Scan for the cell matching the given text and deliver its (x, y) coordinate at center. 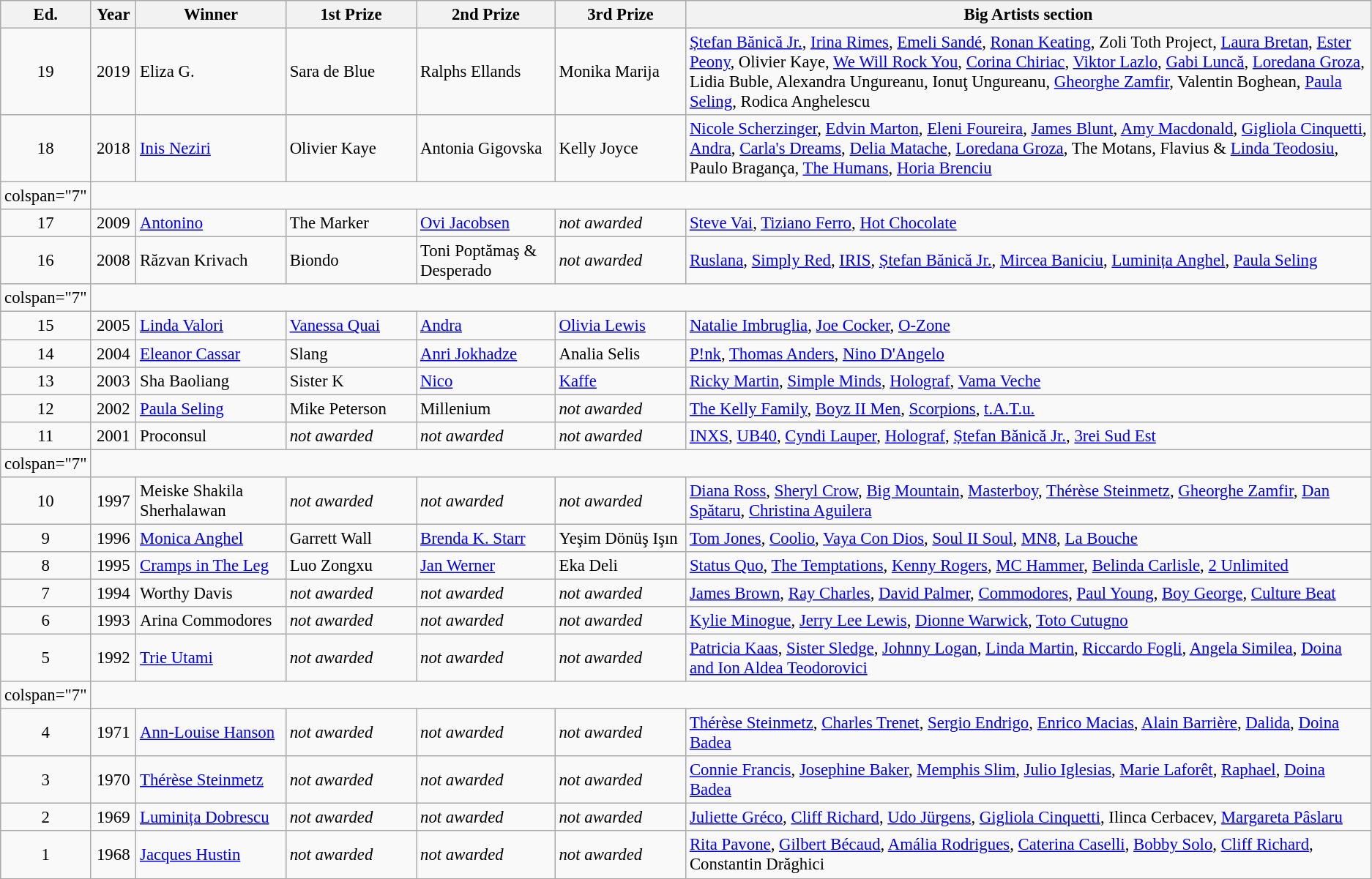
Kelly Joyce (620, 149)
1997 (113, 501)
Status Quo, The Temptations, Kenny Rogers, MC Hammer, Belinda Carlisle, 2 Unlimited (1029, 566)
Inis Neziri (211, 149)
Ricky Martin, Simple Minds, Holograf, Vama Veche (1029, 381)
2004 (113, 354)
Olivier Kaye (351, 149)
2009 (113, 223)
6 (45, 621)
Brenda K. Starr (486, 538)
10 (45, 501)
11 (45, 435)
Kaffe (620, 381)
2019 (113, 72)
17 (45, 223)
Nico (486, 381)
Worthy Davis (211, 593)
Trie Utami (211, 659)
9 (45, 538)
Andra (486, 326)
Mike Peterson (351, 408)
Arina Commodores (211, 621)
Natalie Imbruglia, Joe Cocker, O-Zone (1029, 326)
16 (45, 261)
1995 (113, 566)
Thérèse Steinmetz (211, 780)
Anri Jokhadze (486, 354)
2nd Prize (486, 15)
Yeşim Dönüş Işın (620, 538)
The Kelly Family, Boyz II Men, Scorpions, t.A.T.u. (1029, 408)
2003 (113, 381)
2018 (113, 149)
Thérèse Steinmetz, Charles Trenet, Sergio Endrigo, Enrico Macias, Alain Barrière, Dalida, Doina Badea (1029, 733)
Sha Baoliang (211, 381)
1994 (113, 593)
1 (45, 855)
2001 (113, 435)
Steve Vai, Tiziano Ferro, Hot Chocolate (1029, 223)
1969 (113, 818)
1st Prize (351, 15)
Ann-Louise Hanson (211, 733)
INXS, UB40, Cyndi Lauper, Holograf, Ștefan Bănică Jr., 3rei Sud Est (1029, 435)
15 (45, 326)
The Marker (351, 223)
Sister K (351, 381)
Rita Pavone, Gilbert Bécaud, Amália Rodrigues, Caterina Caselli, Bobby Solo, Cliff Richard, Constantin Drăghici (1029, 855)
5 (45, 659)
Garrett Wall (351, 538)
4 (45, 733)
Patricia Kaas, Sister Sledge, Johnny Logan, Linda Martin, Riccardo Fogli, Angela Similea, Doina and Ion Aldea Teodorovici (1029, 659)
Linda Valori (211, 326)
Monika Marija (620, 72)
1996 (113, 538)
3 (45, 780)
Year (113, 15)
Eleanor Cassar (211, 354)
Cramps in The Leg (211, 566)
James Brown, Ray Charles, David Palmer, Commodores, Paul Young, Boy George, Culture Beat (1029, 593)
Kylie Minogue, Jerry Lee Lewis, Dionne Warwick, Toto Cutugno (1029, 621)
Ovi Jacobsen (486, 223)
3rd Prize (620, 15)
Vanessa Quai (351, 326)
Monica Anghel (211, 538)
Ed. (45, 15)
Paula Seling (211, 408)
Proconsul (211, 435)
Antonia Gigovska (486, 149)
Luminița Dobrescu (211, 818)
P!nk, Thomas Anders, Nino D'Angelo (1029, 354)
2008 (113, 261)
Luo Zongxu (351, 566)
19 (45, 72)
Ralphs Ellands (486, 72)
Diana Ross, Sheryl Crow, Big Mountain, Masterboy, Thérèse Steinmetz, Gheorghe Zamfir, Dan Spătaru, Christina Aguilera (1029, 501)
Slang (351, 354)
Eliza G. (211, 72)
1971 (113, 733)
14 (45, 354)
Toni Poptămaş & Desperado (486, 261)
2005 (113, 326)
Juliette Gréco, Cliff Richard, Udo Jürgens, Gigliola Cinquetti, Ilinca Cerbacev, Margareta Pâslaru (1029, 818)
13 (45, 381)
Antonino (211, 223)
Sara de Blue (351, 72)
Biondo (351, 261)
1993 (113, 621)
Big Artists section (1029, 15)
1970 (113, 780)
Connie Francis, Josephine Baker, Memphis Slim, Julio Iglesias, Marie Laforêt, Raphael, Doina Badea (1029, 780)
12 (45, 408)
Ruslana, Simply Red, IRIS, Ștefan Bănică Jr., Mircea Baniciu, Luminița Anghel, Paula Seling (1029, 261)
Meiske Shakila Sherhalawan (211, 501)
Tom Jones, Coolio, Vaya Con Dios, Soul II Soul, MN8, La Bouche (1029, 538)
2 (45, 818)
Eka Deli (620, 566)
Jacques Hustin (211, 855)
18 (45, 149)
Winner (211, 15)
7 (45, 593)
1992 (113, 659)
Jan Werner (486, 566)
Analia Selis (620, 354)
Olivia Lewis (620, 326)
Răzvan Krivach (211, 261)
2002 (113, 408)
Millenium (486, 408)
1968 (113, 855)
8 (45, 566)
